Pinpoint the cell where the given text exists, returning its [X, Y] midpoint coordinate. 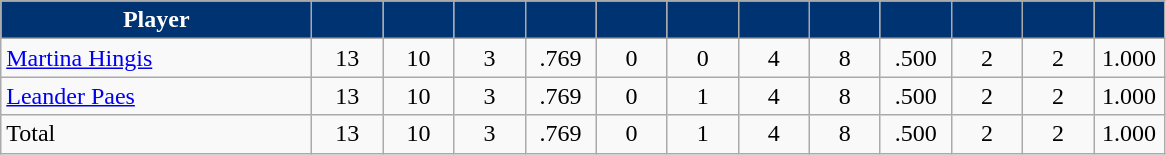
Total [156, 134]
Leander Paes [156, 96]
Player [156, 20]
Martina Hingis [156, 58]
